Output the [X, Y] coordinate of the center of the cell containing the given text.  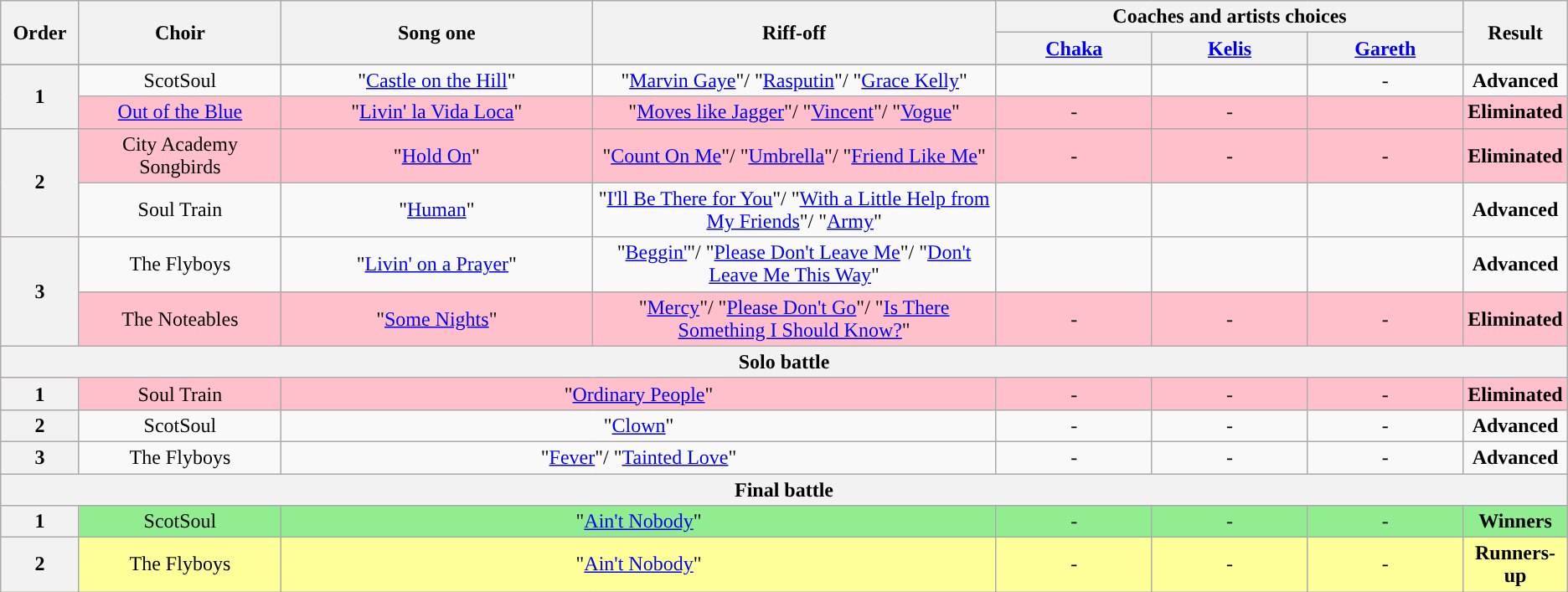
Winners [1515, 522]
"Livin' on a Prayer" [437, 265]
"Moves like Jagger"/ "Vincent"/ "Vogue" [794, 112]
"I'll Be There for You"/ "With a Little Help from My Friends"/ "Army" [794, 209]
"Beggin'"/ "Please Don't Leave Me"/ "Don't Leave Me This Way" [794, 265]
Result [1515, 33]
"Livin' la Vida Loca" [437, 112]
"Some Nights" [437, 318]
Out of the Blue [180, 112]
"Marvin Gaye"/ "Rasputin"/ "Grace Kelly" [794, 80]
Final battle [784, 490]
The Noteables [180, 318]
City Academy Songbirds [180, 156]
"Castle on the Hill" [437, 80]
Coaches and artists choices [1230, 17]
"Fever"/ "Tainted Love" [639, 457]
Kelis [1230, 49]
"Mercy"/ "Please Don't Go"/ "Is There Something I Should Know?" [794, 318]
"Count On Me"/ "Umbrella"/ "Friend Like Me" [794, 156]
Order [40, 33]
Riff-off [794, 33]
Runners-up [1515, 564]
"Clown" [639, 425]
Chaka [1074, 49]
Choir [180, 33]
Gareth [1385, 49]
Song one [437, 33]
"Human" [437, 209]
"Hold On" [437, 156]
Solo battle [784, 362]
"Ordinary People" [639, 394]
